Output the (x, y) coordinate of the center of the cell containing the given text.  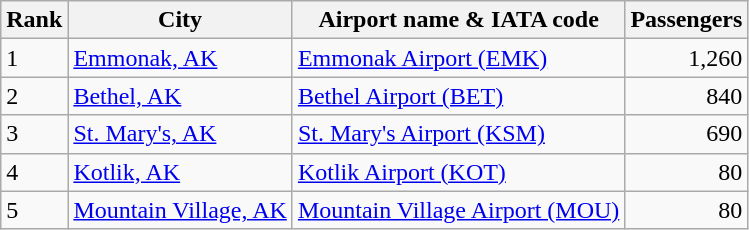
Kotlik Airport (KOT) (458, 172)
St. Mary's, AK (180, 134)
Kotlik, AK (180, 172)
1 (34, 58)
City (180, 20)
Rank (34, 20)
Bethel, AK (180, 96)
840 (686, 96)
2 (34, 96)
4 (34, 172)
1,260 (686, 58)
Bethel Airport (BET) (458, 96)
Airport name & IATA code (458, 20)
690 (686, 134)
3 (34, 134)
Mountain Village, AK (180, 210)
Emmonak Airport (EMK) (458, 58)
Emmonak, AK (180, 58)
Passengers (686, 20)
5 (34, 210)
Mountain Village Airport (MOU) (458, 210)
St. Mary's Airport (KSM) (458, 134)
